Find where the given text appears and provide that cell's center as (X, Y) coordinate. 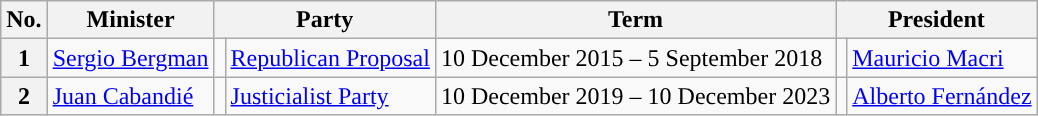
1 (24, 58)
Term (635, 20)
Republican Proposal (330, 58)
2 (24, 96)
10 December 2015 – 5 September 2018 (635, 58)
No. (24, 20)
Mauricio Macri (942, 58)
Juan Cabandié (130, 96)
President (936, 20)
Minister (130, 20)
10 December 2019 – 10 December 2023 (635, 96)
Party (324, 20)
Justicialist Party (330, 96)
Alberto Fernández (942, 96)
Sergio Bergman (130, 58)
